Search for the cell housing the specified text and yield its [x, y] center coordinate. 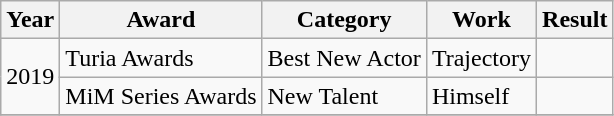
Himself [481, 96]
Turia Awards [161, 58]
Category [344, 20]
Best New Actor [344, 58]
Year [30, 20]
Award [161, 20]
Trajectory [481, 58]
Work [481, 20]
2019 [30, 77]
MiM Series Awards [161, 96]
New Talent [344, 96]
Result [575, 20]
